Scan for the cell matching the given text and deliver its (x, y) coordinate at center. 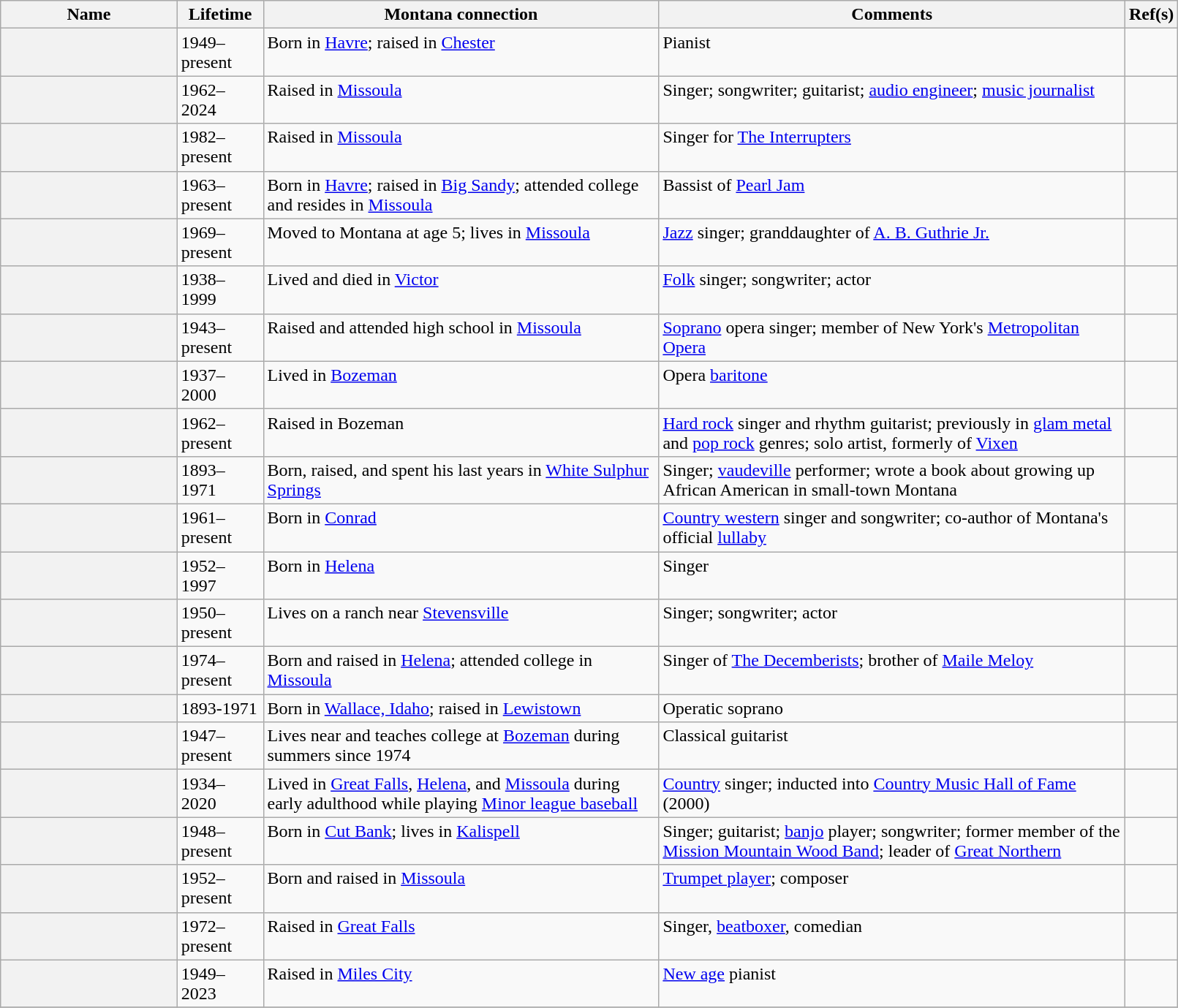
Singer for The Interrupters (892, 148)
1949–present (220, 53)
Born in Wallace, Idaho; raised in Lewistown (461, 708)
Hard rock singer and rhythm guitarist; previously in glam metal and pop rock genres; solo artist, formerly of Vixen (892, 433)
Singer; songwriter; guitarist; audio engineer; music journalist (892, 99)
Born in Havre; raised in Chester (461, 53)
1962–present (220, 433)
Raised in Miles City (461, 984)
Ref(s) (1151, 15)
1947–present (220, 746)
Jazz singer; granddaughter of A. B. Guthrie Jr. (892, 243)
1982–present (220, 148)
Singer; vaudeville performer; wrote a book about growing up African American in small-town Montana (892, 480)
Lives near and teaches college at Bozeman during summers since 1974 (461, 746)
Comments (892, 15)
1943–present (220, 338)
1937–2000 (220, 384)
Folk singer; songwriter; actor (892, 289)
1962–2024 (220, 99)
1950–present (220, 623)
New age pianist (892, 984)
Moved to Montana at age 5; lives in Missoula (461, 243)
Lifetime (220, 15)
Raised in Great Falls (461, 936)
Raised in Bozeman (461, 433)
Born in Cut Bank; lives in Kalispell (461, 841)
1963–present (220, 194)
Montana connection (461, 15)
Opera baritone (892, 384)
Born, raised, and spent his last years in White Sulphur Springs (461, 480)
1893–1971 (220, 480)
Born in Havre; raised in Big Sandy; attended college and resides in Missoula (461, 194)
1938–1999 (220, 289)
Lived and died in Victor (461, 289)
Lives on a ranch near Stevensville (461, 623)
1969–present (220, 243)
1949–2023 (220, 984)
1961–present (220, 528)
1972–present (220, 936)
Singer of The Decemberists; brother of Maile Meloy (892, 671)
Singer; guitarist; banjo player; songwriter; former member of the Mission Mountain Wood Band; leader of Great Northern (892, 841)
Born and raised in Missoula (461, 889)
Lived in Great Falls, Helena, and Missoula during early adulthood while playing Minor league baseball (461, 794)
Pianist (892, 53)
1934–2020 (220, 794)
Born in Helena (461, 575)
1893-1971 (220, 708)
Singer (892, 575)
1948–present (220, 841)
Lived in Bozeman (461, 384)
Country singer; inducted into Country Music Hall of Fame (2000) (892, 794)
Country western singer and songwriter; co-author of Montana's official lullaby (892, 528)
1952–1997 (220, 575)
Trumpet player; composer (892, 889)
Singer, beatboxer, comedian (892, 936)
Operatic soprano (892, 708)
Soprano opera singer; member of New York's Metropolitan Opera (892, 338)
1974–present (220, 671)
Singer; songwriter; actor (892, 623)
Born in Conrad (461, 528)
Name (89, 15)
Born and raised in Helena; attended college in Missoula (461, 671)
Classical guitarist (892, 746)
Raised and attended high school in Missoula (461, 338)
Bassist of Pearl Jam (892, 194)
1952–present (220, 889)
